Determine the [x, y] coordinate at the center of the cell enclosing the given text.  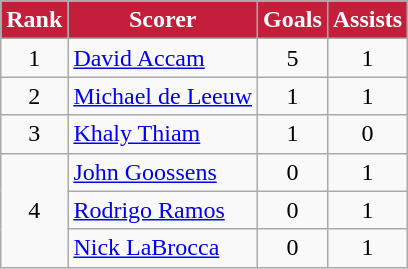
3 [34, 134]
Michael de Leeuw [163, 96]
2 [34, 96]
Rodrigo Ramos [163, 210]
David Accam [163, 58]
5 [293, 58]
John Goossens [163, 172]
Khaly Thiam [163, 134]
4 [34, 210]
Scorer [163, 20]
Assists [367, 20]
Rank [34, 20]
Goals [293, 20]
Nick LaBrocca [163, 248]
